Detect which cell encompasses the target text, then output its [X, Y] center coordinate. 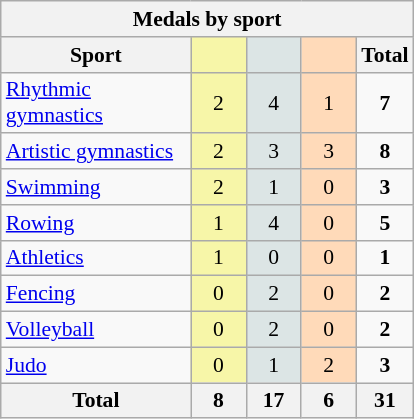
31 [384, 401]
Fencing [96, 294]
Athletics [96, 258]
6 [328, 401]
Judo [96, 365]
Swimming [96, 187]
7 [384, 102]
Sport [96, 55]
17 [274, 401]
Medals by sport [208, 19]
Artistic gymnastics [96, 152]
5 [384, 223]
Volleyball [96, 330]
Rhythmic gymnastics [96, 102]
Rowing [96, 223]
